For the text-containing cell, return its midpoint in (x, y) coordinate format. 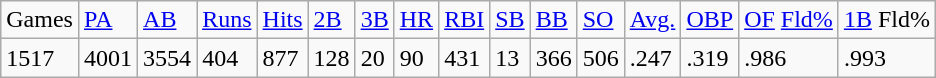
HR (416, 20)
4001 (108, 58)
506 (600, 58)
3B (374, 20)
90 (416, 58)
BB (554, 20)
.319 (710, 58)
RBI (464, 20)
877 (282, 58)
PA (108, 20)
AB (168, 20)
13 (510, 58)
2B (332, 20)
SB (510, 20)
Avg. (652, 20)
OBP (710, 20)
Hits (282, 20)
1B Fld% (886, 20)
128 (332, 58)
.993 (886, 58)
1517 (40, 58)
366 (554, 58)
SO (600, 20)
OF Fld% (789, 20)
.986 (789, 58)
Games (40, 20)
Runs (227, 20)
3554 (168, 58)
431 (464, 58)
20 (374, 58)
404 (227, 58)
.247 (652, 58)
